Determine the (X, Y) coordinate at the center of the cell enclosing the given text.  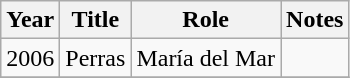
2006 (30, 58)
Notes (315, 20)
María del Mar (206, 58)
Role (206, 20)
Perras (96, 58)
Title (96, 20)
Year (30, 20)
